Return (x, y) of the center of cell containing provided text 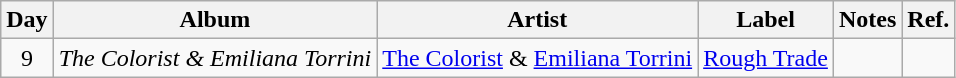
9 (27, 58)
Notes (867, 20)
Day (27, 20)
Artist (538, 20)
Rough Trade (766, 58)
Label (766, 20)
Album (215, 20)
Ref. (928, 20)
